Return the [x, y] coordinate for the center point of the cell that contains the specified text.  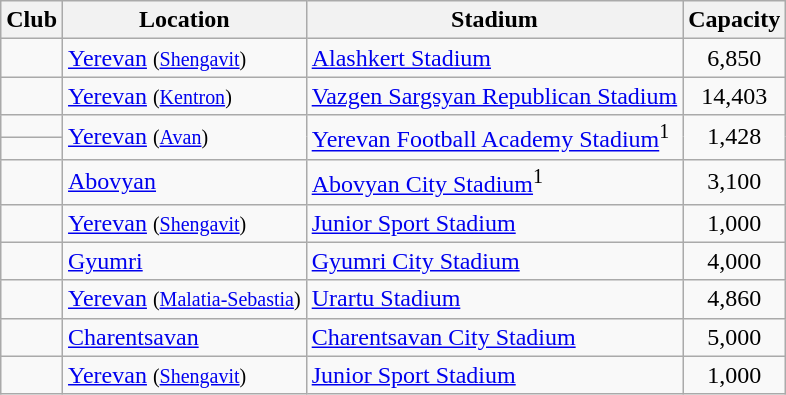
4,860 [734, 299]
Stadium [494, 20]
Yerevan (Malatia-Sebastia) [185, 299]
5,000 [734, 337]
Alashkert Stadium [494, 58]
Abovyan City Stadium1 [494, 182]
Gyumri [185, 261]
14,403 [734, 96]
3,100 [734, 182]
Club [32, 20]
Capacity [734, 20]
Charentsavan [185, 337]
Yerevan (Avan) [185, 138]
Urartu Stadium [494, 299]
Gyumri City Stadium [494, 261]
Charentsavan City Stadium [494, 337]
1,428 [734, 138]
Yerevan (Kentron) [185, 96]
Vazgen Sargsyan Republican Stadium [494, 96]
Location [185, 20]
4,000 [734, 261]
Yerevan Football Academy Stadium1 [494, 138]
Abovyan [185, 182]
6,850 [734, 58]
